For the text-containing cell, return its midpoint in [X, Y] coordinate format. 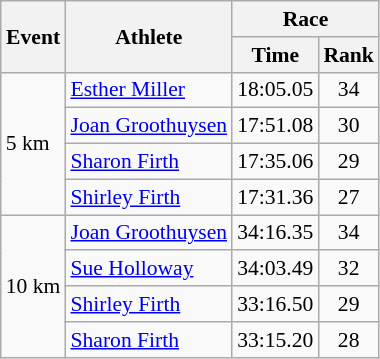
18:05.05 [275, 90]
Rank [348, 55]
32 [348, 269]
Race [306, 19]
33:16.50 [275, 304]
33:15.20 [275, 340]
10 km [34, 286]
Sue Holloway [148, 269]
17:31.36 [275, 197]
34:16.35 [275, 233]
Athlete [148, 36]
27 [348, 197]
Event [34, 36]
Esther Miller [148, 90]
17:51.08 [275, 126]
5 km [34, 143]
Time [275, 55]
28 [348, 340]
30 [348, 126]
17:35.06 [275, 162]
34:03.49 [275, 269]
